Identify which cell holds the provided text, then report its (X, Y) central coordinate. 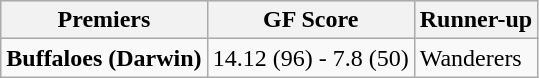
Runner-up (476, 20)
Premiers (104, 20)
Buffaloes (Darwin) (104, 58)
GF Score (310, 20)
14.12 (96) - 7.8 (50) (310, 58)
Wanderers (476, 58)
